Return [X, Y] of the center of cell containing provided text 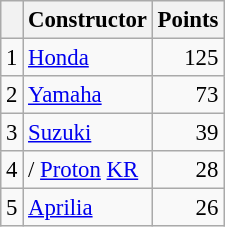
Suzuki [88, 133]
1 [12, 58]
5 [12, 208]
4 [12, 170]
Constructor [88, 20]
125 [188, 58]
39 [188, 133]
28 [188, 170]
Honda [88, 58]
Yamaha [88, 95]
/ Proton KR [88, 170]
26 [188, 208]
Points [188, 20]
2 [12, 95]
3 [12, 133]
73 [188, 95]
Aprilia [88, 208]
